From the cell containing the given text, extract its center point as [x, y] coordinate. 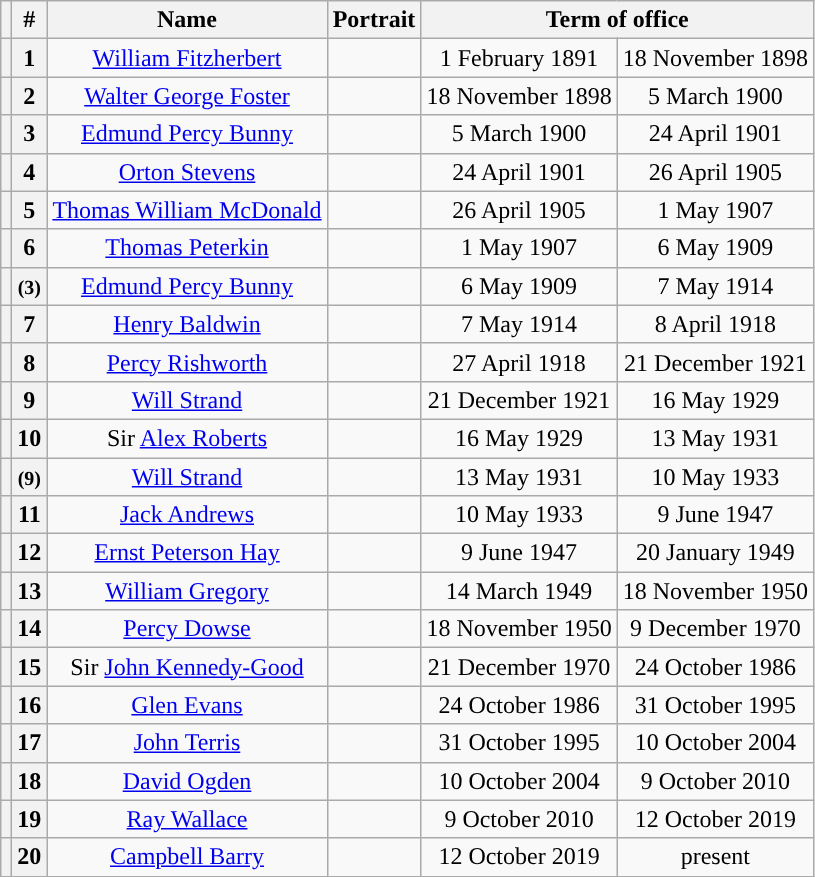
14 March 1949 [519, 591]
David Ogden [187, 781]
3 [30, 134]
Sir Alex Roberts [187, 438]
9 December 1970 [715, 629]
Sir John Kennedy-Good [187, 667]
9 [30, 400]
Thomas Peterkin [187, 248]
21 December 1970 [519, 667]
4 [30, 172]
Portrait [374, 20]
5 [30, 210]
10 [30, 438]
20 January 1949 [715, 553]
(3) [30, 286]
Name [187, 20]
11 [30, 515]
7 [30, 324]
Ray Wallace [187, 819]
18 [30, 781]
William Fitzherbert [187, 58]
Orton Stevens [187, 172]
16 [30, 705]
Glen Evans [187, 705]
Percy Dowse [187, 629]
1 February 1891 [519, 58]
Campbell Barry [187, 857]
17 [30, 743]
Ernst Peterson Hay [187, 553]
27 April 1918 [519, 362]
Walter George Foster [187, 96]
Jack Andrews [187, 515]
John Terris [187, 743]
1 [30, 58]
Percy Rishworth [187, 362]
Term of office [618, 20]
(9) [30, 477]
14 [30, 629]
20 [30, 857]
2 [30, 96]
present [715, 857]
# [30, 20]
Thomas William McDonald [187, 210]
6 [30, 248]
8 [30, 362]
13 [30, 591]
19 [30, 819]
William Gregory [187, 591]
8 April 1918 [715, 324]
Henry Baldwin [187, 324]
15 [30, 667]
12 [30, 553]
